Pinpoint the cell where the given text exists, returning its (x, y) midpoint coordinate. 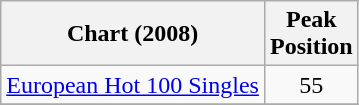
55 (311, 85)
Chart (2008) (133, 34)
European Hot 100 Singles (133, 85)
PeakPosition (311, 34)
